Capture the cell that displays the provided text and extract its (x, y) central coordinate. 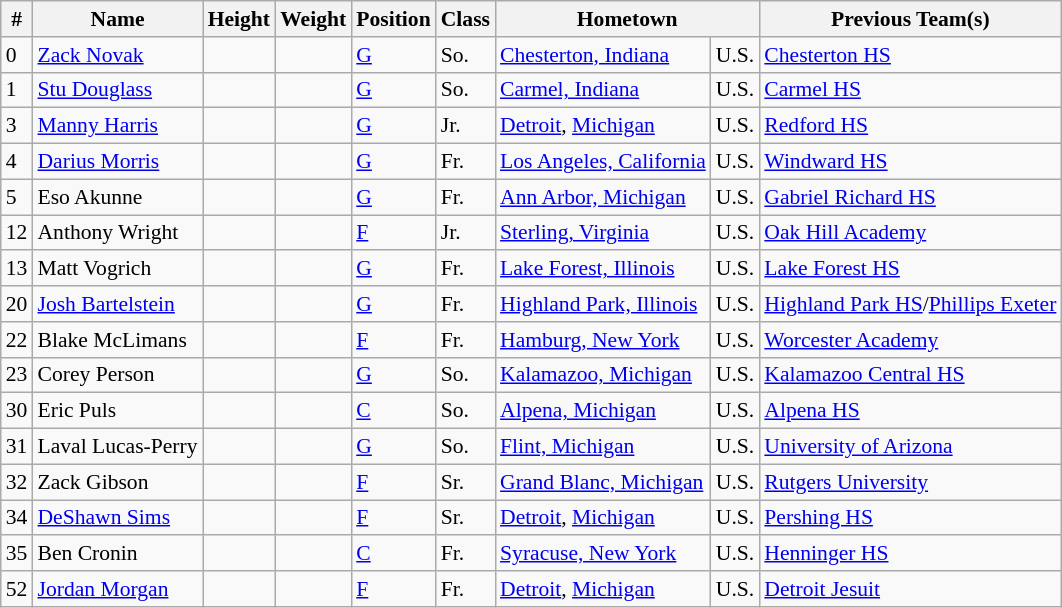
34 (17, 518)
Name (117, 19)
Highland Park HS/Phillips Exeter (910, 304)
Detroit Jesuit (910, 589)
Laval Lucas-Perry (117, 447)
Lake Forest, Illinois (603, 269)
Height (239, 19)
Syracuse, New York (603, 554)
Darius Morris (117, 162)
Manny Harris (117, 126)
3 (17, 126)
Class (466, 19)
Pershing HS (910, 518)
31 (17, 447)
Zack Gibson (117, 482)
Lake Forest HS (910, 269)
Oak Hill Academy (910, 233)
Blake McLimans (117, 340)
23 (17, 375)
Weight (313, 19)
Worcester Academy (910, 340)
Carmel, Indiana (603, 90)
20 (17, 304)
Alpena, Michigan (603, 411)
Sterling, Virginia (603, 233)
Grand Blanc, Michigan (603, 482)
Ben Cronin (117, 554)
32 (17, 482)
Chesterton HS (910, 55)
Eric Puls (117, 411)
Los Angeles, California (603, 162)
Matt Vogrich (117, 269)
Jordan Morgan (117, 589)
Alpena HS (910, 411)
Chesterton, Indiana (603, 55)
Kalamazoo Central HS (910, 375)
Redford HS (910, 126)
Henninger HS (910, 554)
5 (17, 197)
35 (17, 554)
DeShawn Sims (117, 518)
0 (17, 55)
4 (17, 162)
Eso Akunne (117, 197)
Hamburg, New York (603, 340)
Zack Novak (117, 55)
1 (17, 90)
Josh Bartelstein (117, 304)
Hometown (627, 19)
# (17, 19)
Highland Park, Illinois (603, 304)
12 (17, 233)
30 (17, 411)
Windward HS (910, 162)
22 (17, 340)
Anthony Wright (117, 233)
Stu Douglass (117, 90)
Carmel HS (910, 90)
Ann Arbor, Michigan (603, 197)
Gabriel Richard HS (910, 197)
Rutgers University (910, 482)
Position (393, 19)
University of Arizona (910, 447)
Previous Team(s) (910, 19)
52 (17, 589)
13 (17, 269)
Flint, Michigan (603, 447)
Corey Person (117, 375)
Kalamazoo, Michigan (603, 375)
